From the cell containing the given text, extract its center point as [X, Y] coordinate. 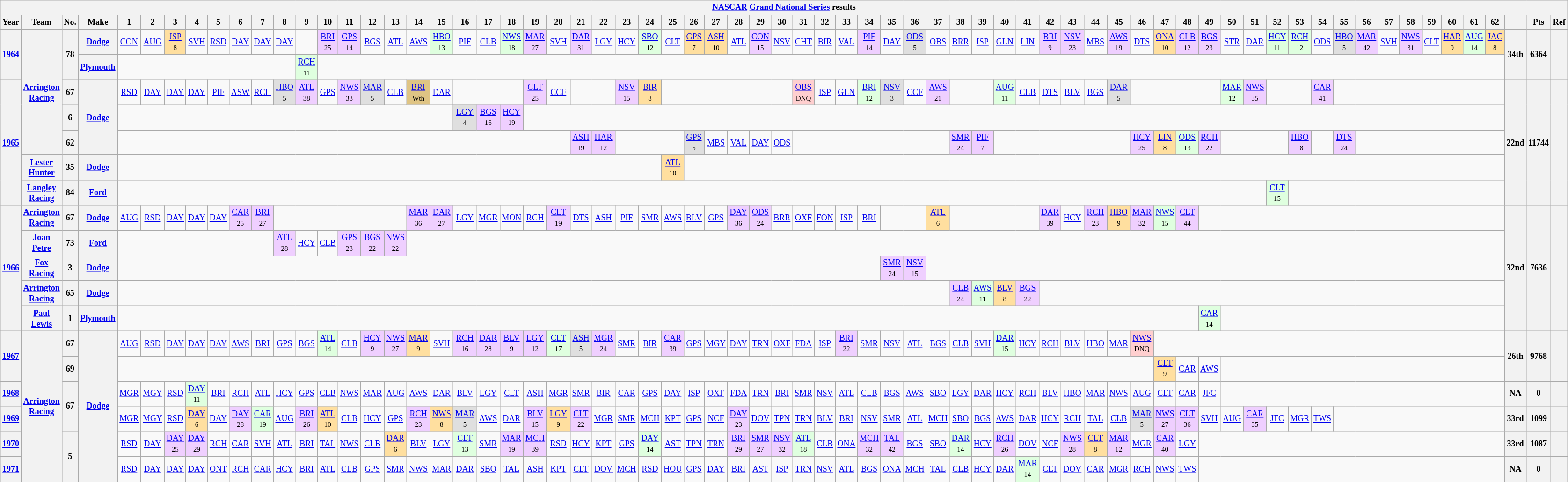
16 [465, 22]
ATL6 [938, 218]
NWS35 [1255, 92]
ASH10 [716, 42]
LIN8 [1165, 143]
1968 [11, 394]
28 [738, 22]
ODS24 [760, 218]
45 [1119, 22]
ODS13 [1188, 143]
HAR12 [604, 143]
DAR27 [442, 218]
26 [694, 22]
DAR6 [396, 444]
BRI26 [307, 419]
CAR25 [241, 218]
32 [824, 22]
ATL14 [328, 343]
PIF14 [869, 42]
10 [328, 22]
26th [1515, 356]
BRI9 [1050, 42]
ATL28 [284, 243]
MON [512, 218]
CLT44 [1188, 218]
BIR8 [650, 92]
HOU [673, 469]
CLB24 [960, 293]
51 [1255, 22]
9768 [1539, 356]
CON [129, 42]
27 [716, 22]
7636 [1539, 268]
29 [760, 22]
21 [581, 22]
LGY12 [535, 343]
1966 [11, 268]
12 [372, 22]
MAR36 [418, 218]
HCY19 [512, 117]
ASH19 [581, 143]
CLT36 [1188, 419]
GPS14 [349, 42]
59 [1432, 22]
Joan Petre [41, 243]
NWS18 [512, 42]
DTS24 [1344, 143]
Make [98, 22]
BLV8 [1005, 293]
AWS19 [1119, 42]
CAR35 [1255, 419]
DAY28 [241, 419]
PIF7 [983, 143]
1099 [1539, 419]
BRI12 [869, 92]
STR [1232, 42]
CAR19 [263, 419]
1087 [1539, 444]
53 [1300, 22]
54 [1322, 22]
DAY36 [738, 218]
61 [1474, 22]
31 [804, 22]
DAY29 [197, 444]
1970 [11, 444]
MAR9 [418, 343]
41 [1028, 22]
57 [1389, 22]
MAR19 [512, 444]
58 [1410, 22]
69 [70, 369]
RCH12 [1300, 42]
GPS23 [349, 243]
56 [1367, 22]
LGY9 [558, 419]
46 [1142, 22]
Fox Racing [41, 268]
CLT19 [558, 218]
OBS [938, 42]
CLT22 [581, 419]
33 [846, 22]
11744 [1539, 142]
22nd [1515, 142]
CLT15 [1277, 193]
NWS22 [396, 243]
AWS11 [983, 293]
ATL38 [307, 92]
BRI29 [738, 444]
1964 [11, 54]
MCH32 [869, 444]
CLT8 [1095, 444]
11 [349, 22]
NWS33 [349, 92]
AWS21 [938, 92]
36 [915, 22]
34 [869, 22]
NWS28 [1072, 444]
DAY14 [650, 444]
GPS5 [694, 143]
1967 [11, 356]
55 [1344, 22]
HCY11 [1277, 42]
37 [938, 22]
18 [512, 22]
1965 [11, 142]
49 [1209, 22]
25 [673, 22]
MAR42 [1367, 42]
8 [284, 22]
13 [396, 22]
Year [11, 22]
MAR32 [1142, 218]
7 [263, 22]
Langley Racing [41, 193]
50 [1232, 22]
CAR40 [1165, 444]
LGY4 [465, 117]
34th [1515, 54]
MAR14 [1028, 469]
44 [1095, 22]
23 [627, 22]
17 [488, 22]
BLV15 [535, 419]
RCH22 [1209, 143]
24 [650, 22]
Paul Lewis [41, 318]
HCY9 [372, 343]
FON [824, 218]
MGR24 [604, 343]
NSV23 [1072, 42]
NASCAR Grand National Series results [784, 7]
SBO12 [650, 42]
48 [1188, 22]
No. [70, 22]
JAC8 [1495, 42]
1969 [11, 419]
52 [1277, 22]
ONA10 [1165, 42]
CLT9 [1165, 369]
Team [41, 22]
AUG11 [1005, 92]
9 [307, 22]
73 [70, 243]
60 [1452, 22]
HCY25 [1142, 143]
14 [418, 22]
BGS23 [1209, 42]
MAR27 [535, 42]
HBO18 [1300, 143]
AUG14 [1474, 42]
RCH16 [465, 343]
BRI25 [328, 42]
ASH5 [581, 343]
JSP8 [175, 42]
NWSDNQ [1142, 343]
DAR39 [1050, 218]
CHT [804, 42]
BRIWth [418, 92]
HAR9 [1452, 42]
Ref [1559, 22]
NSV3 [892, 92]
42 [1050, 22]
ATL18 [804, 444]
MCH39 [535, 444]
NWS31 [1410, 42]
DAY6 [197, 419]
1971 [11, 469]
47 [1165, 22]
ODS5 [915, 42]
CAR39 [673, 343]
DAY11 [197, 394]
NSV32 [782, 444]
CLT25 [535, 92]
BGS16 [488, 117]
CLB12 [1188, 42]
CLT17 [558, 343]
ONT [218, 469]
84 [70, 193]
Lester Hunter [41, 168]
CAR41 [1322, 92]
65 [70, 293]
43 [1072, 22]
22 [604, 22]
CAR14 [1209, 318]
CLT13 [465, 444]
DAR14 [960, 444]
LIN [1028, 42]
40 [1005, 22]
DAY23 [738, 419]
ASW [241, 92]
BRI22 [846, 343]
4 [197, 22]
NWS8 [442, 419]
38 [960, 22]
39 [983, 22]
15 [442, 22]
2 [153, 22]
SMR27 [760, 444]
TAL42 [892, 444]
78 [70, 54]
6364 [1539, 54]
NWS15 [1165, 218]
CON15 [760, 42]
20 [558, 22]
19 [535, 22]
30 [782, 22]
HBO13 [442, 42]
Pts [1539, 22]
RCH11 [307, 67]
BLV9 [512, 343]
DAY25 [175, 444]
32nd [1515, 268]
GPS7 [694, 42]
DAR15 [1005, 343]
DAR28 [488, 343]
OBSDNQ [804, 92]
DAR5 [1119, 92]
HBO9 [1119, 218]
DAR31 [581, 42]
RCH26 [1005, 444]
BRI27 [263, 218]
